Output the [X, Y] coordinate of the center of the cell containing the given text.  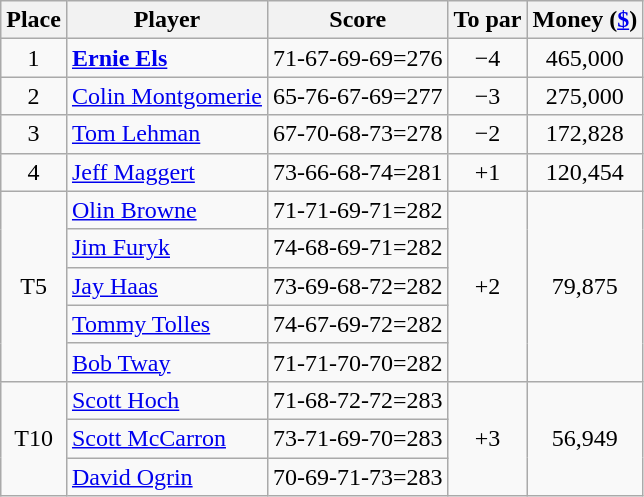
120,454 [585, 172]
71-71-69-71=282 [358, 210]
71-67-69-69=276 [358, 58]
Colin Montgomerie [166, 96]
4 [34, 172]
Money ($) [585, 20]
+3 [488, 438]
+1 [488, 172]
To par [488, 20]
Ernie Els [166, 58]
74-68-69-71=282 [358, 248]
Player [166, 20]
T5 [34, 286]
73-71-69-70=283 [358, 438]
+2 [488, 286]
−4 [488, 58]
Tom Lehman [166, 134]
Bob Tway [166, 362]
Olin Browne [166, 210]
Place [34, 20]
3 [34, 134]
T10 [34, 438]
Jeff Maggert [166, 172]
Jim Furyk [166, 248]
2 [34, 96]
73-66-68-74=281 [358, 172]
73-69-68-72=282 [358, 286]
79,875 [585, 286]
465,000 [585, 58]
−3 [488, 96]
Jay Haas [166, 286]
70-69-71-73=283 [358, 477]
56,949 [585, 438]
−2 [488, 134]
71-68-72-72=283 [358, 400]
Score [358, 20]
65-76-67-69=277 [358, 96]
74-67-69-72=282 [358, 324]
Scott Hoch [166, 400]
Tommy Tolles [166, 324]
172,828 [585, 134]
Scott McCarron [166, 438]
67-70-68-73=278 [358, 134]
275,000 [585, 96]
David Ogrin [166, 477]
1 [34, 58]
71-71-70-70=282 [358, 362]
